Find where the given text appears and provide that cell's center as (x, y) coordinate. 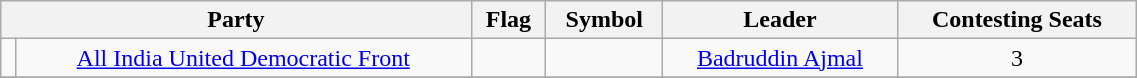
Contesting Seats (1017, 20)
All India United Democratic Front (243, 58)
Party (236, 20)
3 (1017, 58)
Badruddin Ajmal (780, 58)
Symbol (604, 20)
Flag (508, 20)
Leader (780, 20)
